Search for the cell housing the specified text and yield its [X, Y] center coordinate. 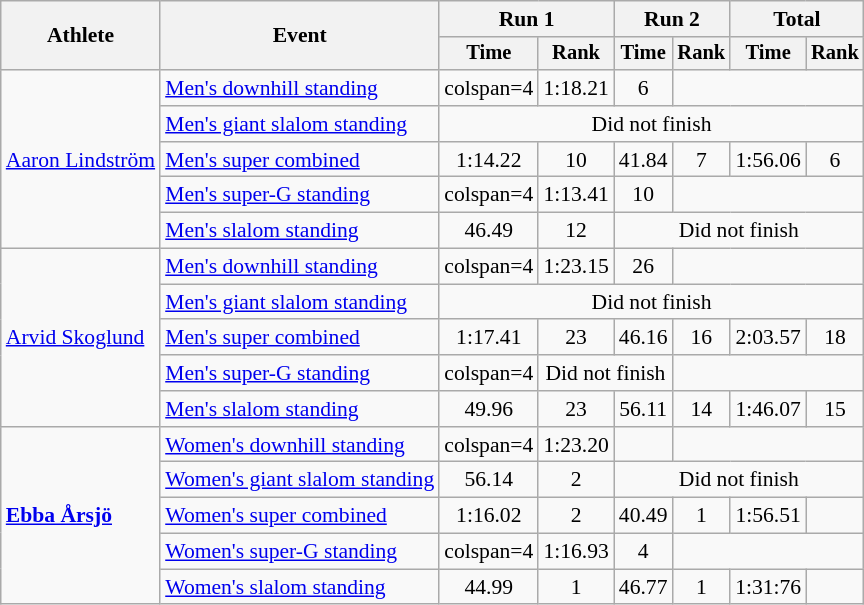
Women's super-G standing [300, 552]
1:13.41 [576, 195]
1:46.07 [768, 409]
1:18.21 [576, 88]
Event [300, 36]
16 [702, 338]
41.84 [644, 160]
1:56.06 [768, 160]
56.14 [488, 480]
46.49 [488, 231]
Ebba Årsjö [80, 516]
1:31:76 [768, 587]
15 [835, 409]
Women's downhill standing [300, 445]
46.77 [644, 587]
Women's slalom standing [300, 587]
18 [835, 338]
26 [644, 267]
1:14.22 [488, 160]
Athlete [80, 36]
1:23.15 [576, 267]
Total [797, 19]
Women's giant slalom standing [300, 480]
Arvid Skoglund [80, 338]
1:23.20 [576, 445]
12 [576, 231]
7 [702, 160]
14 [702, 409]
1:16.02 [488, 516]
44.99 [488, 587]
1:16.93 [576, 552]
40.49 [644, 516]
2:03.57 [768, 338]
49.96 [488, 409]
56.11 [644, 409]
Run 1 [526, 19]
Women's super combined [300, 516]
1:56.51 [768, 516]
4 [644, 552]
Run 2 [672, 19]
46.16 [644, 338]
1:17.41 [488, 338]
Aaron Lindström [80, 159]
